Extract the [X, Y] coordinate from the center of the cell holding the provided text.  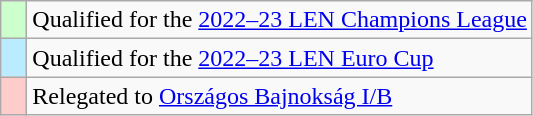
Relegated to Országos Bajnokság I/B [280, 96]
Qualified for the 2022–23 LEN Euro Cup [280, 58]
Qualified for the 2022–23 LEN Champions League [280, 20]
